Provide the [x, y] coordinate of the cell's center where the given text is located.  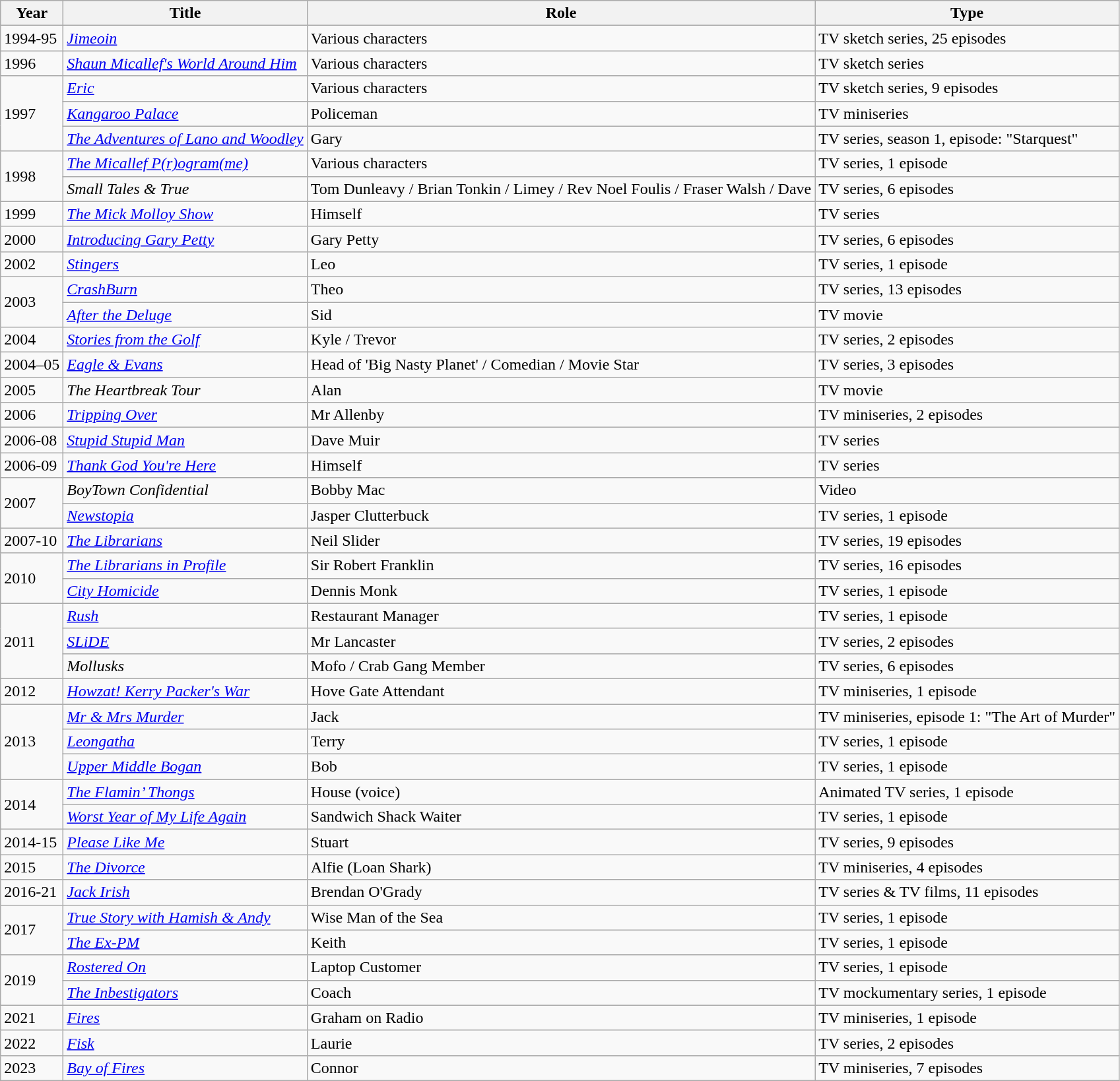
The Librarians in Profile [185, 566]
Dave Muir [561, 440]
Mr Lancaster [561, 641]
The Inbestigators [185, 993]
Alan [561, 390]
2016-21 [32, 892]
The Mick Molloy Show [185, 214]
Mollusks [185, 666]
TV series, 16 episodes [968, 566]
Stingers [185, 264]
Stupid Stupid Man [185, 440]
The Micallef P(r)ogram(me) [185, 164]
Please Like Me [185, 842]
Sandwich Shack Waiter [561, 817]
Year [32, 13]
1996 [32, 63]
TV miniseries, episode 1: "The Art of Murder" [968, 716]
Stories from the Golf [185, 340]
Tripping Over [185, 415]
TV miniseries, 2 episodes [968, 415]
Alfie (Loan Shark) [561, 867]
2014 [32, 804]
Tom Dunleavy / Brian Tonkin / Limey / Rev Noel Foulis / Fraser Walsh / Dave [561, 189]
2005 [32, 390]
2007-10 [32, 540]
Eagle & Evans [185, 365]
2019 [32, 980]
2022 [32, 1043]
TV miniseries, 4 episodes [968, 867]
Type [968, 13]
The Adventures of Lano and Woodley [185, 139]
2017 [32, 930]
2004–05 [32, 365]
Jimeoin [185, 38]
TV sketch series, 9 episodes [968, 88]
Animated TV series, 1 episode [968, 792]
House (voice) [561, 792]
Role [561, 13]
The Flamin’ Thongs [185, 792]
2004 [32, 340]
Wise Man of the Sea [561, 917]
2021 [32, 1018]
1997 [32, 114]
Title [185, 13]
2012 [32, 691]
2003 [32, 302]
BoyTown Confidential [185, 490]
TV miniseries [968, 114]
TV series, 13 episodes [968, 289]
Mr & Mrs Murder [185, 716]
Leongatha [185, 742]
The Heartbreak Tour [185, 390]
Theo [561, 289]
Kangaroo Palace [185, 114]
2002 [32, 264]
Worst Year of My Life Again [185, 817]
Mofo / Crab Gang Member [561, 666]
Head of 'Big Nasty Planet' / Comedian / Movie Star [561, 365]
Jack [561, 716]
Rush [185, 616]
Graham on Radio [561, 1018]
1998 [32, 176]
Brendan O'Grady [561, 892]
Video [968, 490]
Mr Allenby [561, 415]
Bay of Fires [185, 1068]
Fisk [185, 1043]
Jack Irish [185, 892]
Terry [561, 742]
TV miniseries, 7 episodes [968, 1068]
1994-95 [32, 38]
Sir Robert Franklin [561, 566]
2014-15 [32, 842]
Upper Middle Bogan [185, 767]
2011 [32, 641]
Policeman [561, 114]
TV series & TV films, 11 episodes [968, 892]
TV series, season 1, episode: "Starquest" [968, 139]
The Librarians [185, 540]
TV mockumentary series, 1 episode [968, 993]
SLiDE [185, 641]
The Divorce [185, 867]
Kyle / Trevor [561, 340]
Bobby Mac [561, 490]
Laptop Customer [561, 967]
Sid [561, 315]
City Homicide [185, 591]
Dennis Monk [561, 591]
Restaurant Manager [561, 616]
TV series, 19 episodes [968, 540]
Coach [561, 993]
Neil Slider [561, 540]
2000 [32, 239]
After the Deluge [185, 315]
Rostered On [185, 967]
TV series, 9 episodes [968, 842]
Newstopia [185, 515]
Jasper Clutterbuck [561, 515]
2015 [32, 867]
2023 [32, 1068]
The Ex-PM [185, 942]
Connor [561, 1068]
Eric [185, 88]
Howzat! Kerry Packer's War [185, 691]
Bob [561, 767]
2006-08 [32, 440]
Gary Petty [561, 239]
2010 [32, 578]
Small Tales & True [185, 189]
Thank God You're Here [185, 465]
Fires [185, 1018]
Introducing Gary Petty [185, 239]
CrashBurn [185, 289]
2006-09 [32, 465]
Gary [561, 139]
2006 [32, 415]
1999 [32, 214]
Laurie [561, 1043]
Leo [561, 264]
TV series, 3 episodes [968, 365]
TV sketch series [968, 63]
Keith [561, 942]
Shaun Micallef's World Around Him [185, 63]
Stuart [561, 842]
2013 [32, 741]
True Story with Hamish & Andy [185, 917]
2007 [32, 503]
Hove Gate Attendant [561, 691]
TV sketch series, 25 episodes [968, 38]
